Return [x, y] of the center of cell containing provided text 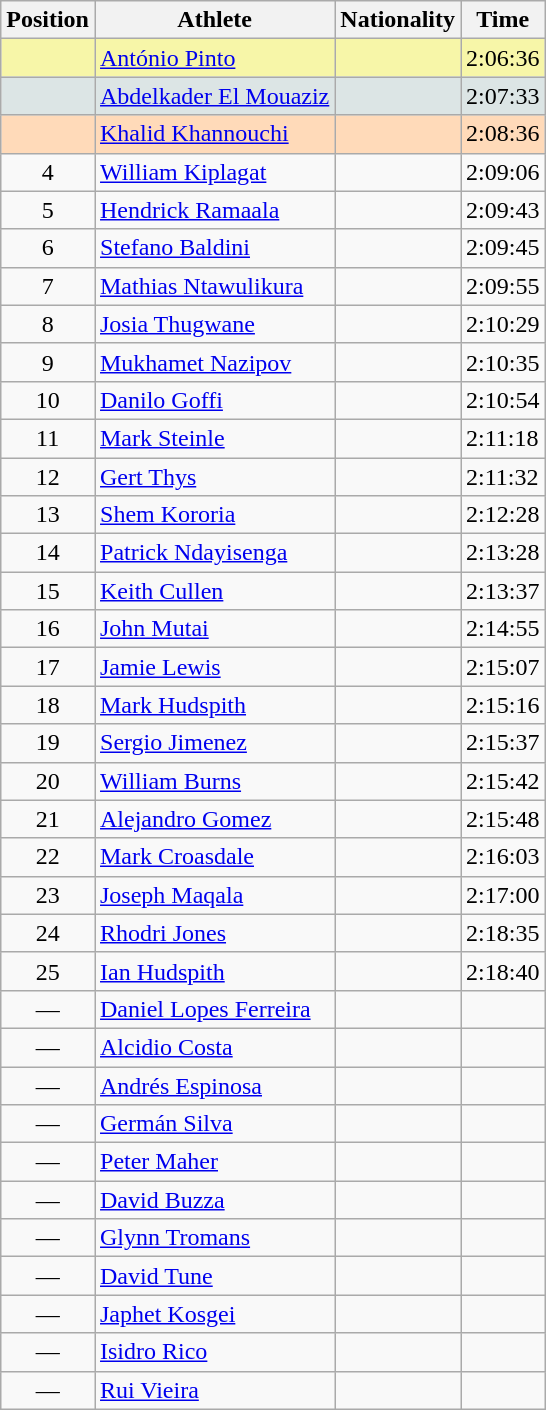
Shem Kororia [214, 515]
25 [48, 971]
John Mutai [214, 629]
2:15:07 [503, 667]
Josia Thugwane [214, 324]
Daniel Lopes Ferreira [214, 1009]
2:18:35 [503, 933]
Rhodri Jones [214, 933]
Hendrick Ramaala [214, 210]
4 [48, 172]
2:08:36 [503, 134]
Mukhamet Nazipov [214, 362]
Khalid Khannouchi [214, 134]
Keith Cullen [214, 591]
2:09:45 [503, 248]
2:09:55 [503, 286]
William Kiplagat [214, 172]
2:10:35 [503, 362]
Rui Vieira [214, 1390]
2:15:37 [503, 743]
10 [48, 400]
António Pinto [214, 58]
19 [48, 743]
21 [48, 819]
Position [48, 20]
2:11:18 [503, 438]
2:09:43 [503, 210]
2:13:28 [503, 553]
Sergio Jimenez [214, 743]
2:12:28 [503, 515]
Time [503, 20]
Mark Steinle [214, 438]
23 [48, 895]
Nationality [398, 20]
Germán Silva [214, 1124]
2:06:36 [503, 58]
Jamie Lewis [214, 667]
William Burns [214, 781]
2:18:40 [503, 971]
Abdelkader El Mouaziz [214, 96]
Athlete [214, 20]
5 [48, 210]
8 [48, 324]
David Buzza [214, 1200]
2:13:37 [503, 591]
Glynn Tromans [214, 1238]
Japhet Kosgei [214, 1314]
13 [48, 515]
2:07:33 [503, 96]
Alejandro Gomez [214, 819]
2:16:03 [503, 857]
2:14:55 [503, 629]
Joseph Maqala [214, 895]
Isidro Rico [214, 1352]
Gert Thys [214, 477]
11 [48, 438]
2:15:48 [503, 819]
6 [48, 248]
20 [48, 781]
2:09:06 [503, 172]
Patrick Ndayisenga [214, 553]
2:10:54 [503, 400]
Peter Maher [214, 1162]
Alcidio Costa [214, 1047]
12 [48, 477]
2:15:42 [503, 781]
14 [48, 553]
Danilo Goffi [214, 400]
18 [48, 705]
Mathias Ntawulikura [214, 286]
7 [48, 286]
17 [48, 667]
2:10:29 [503, 324]
2:11:32 [503, 477]
Ian Hudspith [214, 971]
9 [48, 362]
16 [48, 629]
22 [48, 857]
24 [48, 933]
Mark Croasdale [214, 857]
David Tune [214, 1276]
2:15:16 [503, 705]
15 [48, 591]
Mark Hudspith [214, 705]
2:17:00 [503, 895]
Stefano Baldini [214, 248]
Andrés Espinosa [214, 1085]
